Identify which cell holds the provided text, then report its [X, Y] central coordinate. 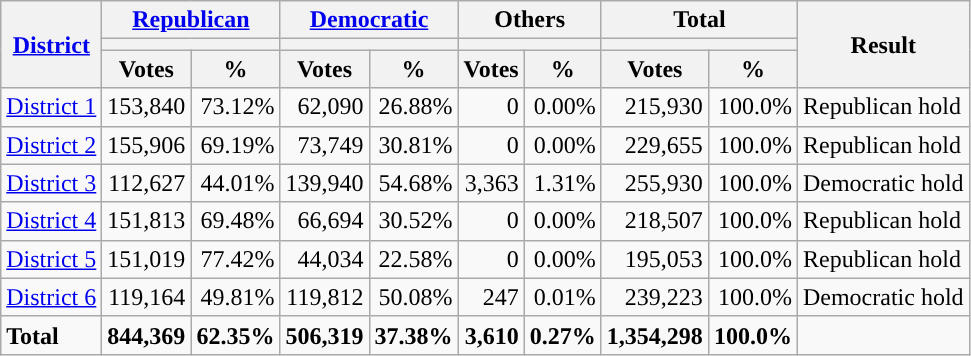
153,840 [146, 107]
218,507 [654, 221]
District 5 [52, 259]
1.31% [562, 183]
District 2 [52, 145]
151,019 [146, 259]
215,930 [654, 107]
151,813 [146, 221]
49.81% [236, 297]
3,610 [491, 335]
119,812 [324, 297]
Republican [191, 20]
0.27% [562, 335]
69.48% [236, 221]
119,164 [146, 297]
73.12% [236, 107]
255,930 [654, 183]
District 1 [52, 107]
506,319 [324, 335]
247 [491, 297]
62,090 [324, 107]
0.01% [562, 297]
112,627 [146, 183]
195,053 [654, 259]
District 4 [52, 221]
62.35% [236, 335]
139,940 [324, 183]
22.58% [414, 259]
66,694 [324, 221]
50.08% [414, 297]
54.68% [414, 183]
District 3 [52, 183]
26.88% [414, 107]
239,223 [654, 297]
1,354,298 [654, 335]
73,749 [324, 145]
3,363 [491, 183]
44,034 [324, 259]
844,369 [146, 335]
30.81% [414, 145]
Others [530, 20]
229,655 [654, 145]
155,906 [146, 145]
77.42% [236, 259]
69.19% [236, 145]
Democratic [369, 20]
District [52, 44]
30.52% [414, 221]
District 6 [52, 297]
37.38% [414, 335]
Result [883, 44]
44.01% [236, 183]
